Determine the [x, y] coordinate at the center of the cell enclosing the given text.  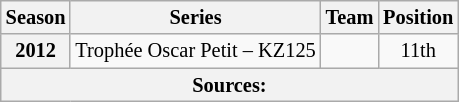
Team [350, 17]
11th [418, 51]
Series [195, 17]
Sources: [230, 85]
Position [418, 17]
2012 [36, 51]
Trophée Oscar Petit – KZ125 [195, 51]
Season [36, 17]
